Return the (X, Y) coordinate for the center point of the cell that contains the specified text.  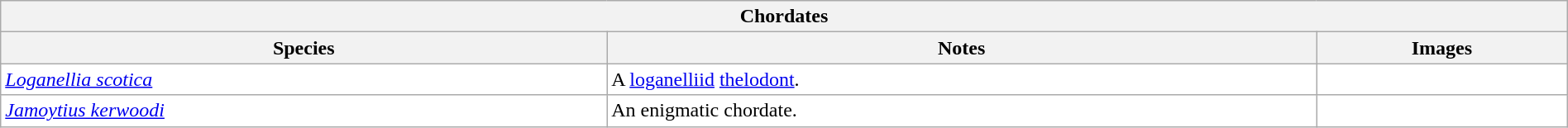
Images (1442, 48)
Loganellia scotica (304, 79)
Chordates (784, 17)
Jamoytius kerwoodi (304, 111)
Species (304, 48)
Notes (962, 48)
A loganelliid thelodont. (962, 79)
An enigmatic chordate. (962, 111)
